Return the (X, Y) coordinate for the center point of the cell that contains the specified text.  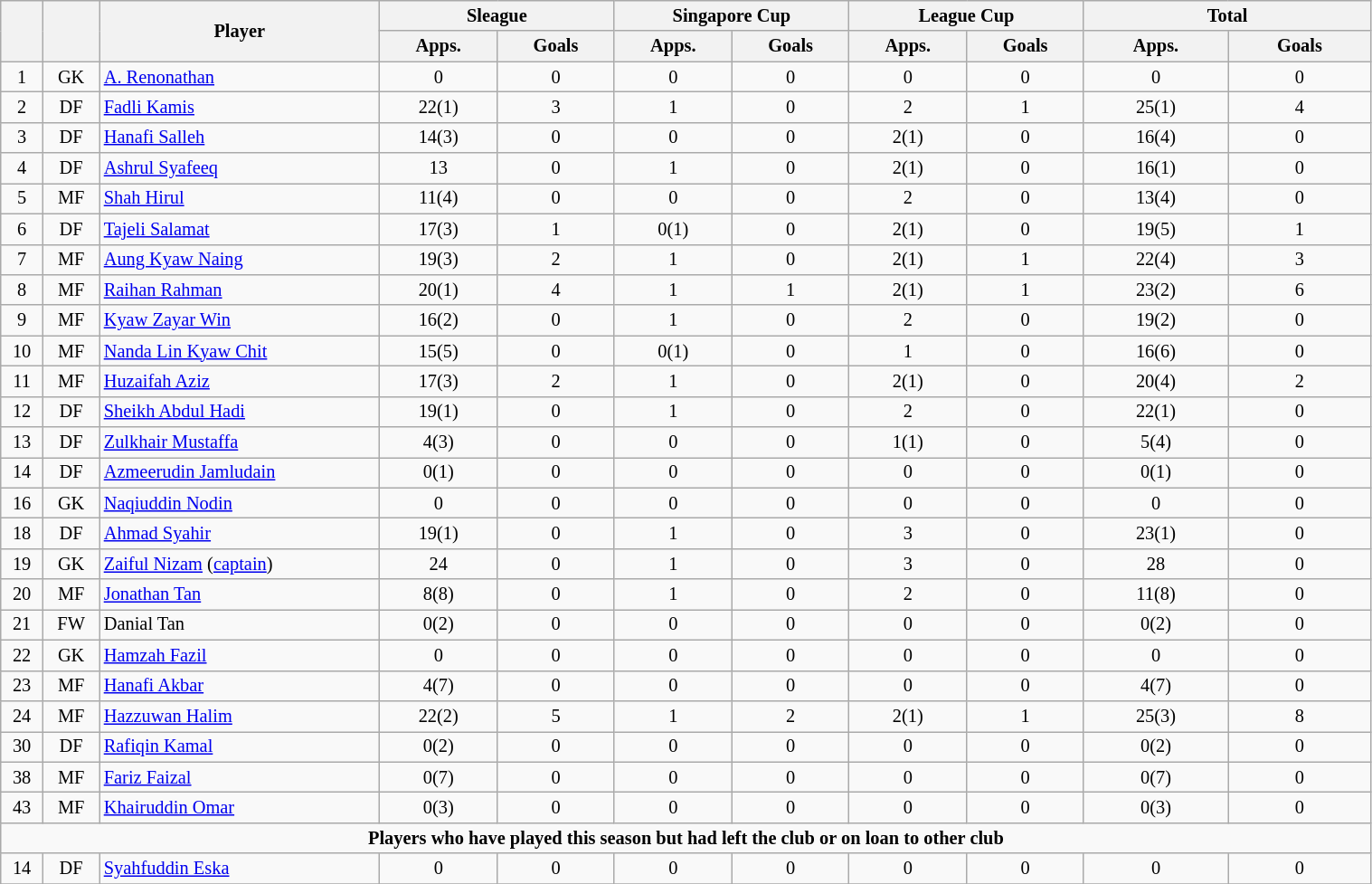
Syahfuddin Eska (240, 869)
22(4) (1156, 260)
Danial Tan (240, 624)
Sleague (497, 15)
Tajeli Salamat (240, 229)
19(5) (1156, 229)
Sheikh Abdul Hadi (240, 412)
14(3) (439, 138)
Players who have played this season but had left the club or on loan to other club (686, 838)
Aung Kyaw Naing (240, 260)
30 (22, 746)
21 (22, 624)
23 (22, 686)
25(1) (1156, 107)
Hamzah Fazil (240, 655)
8(8) (439, 594)
12 (22, 412)
Kyaw Zayar Win (240, 320)
Player (240, 31)
19(2) (1156, 320)
19(3) (439, 260)
Ashrul Syafeeq (240, 168)
Singapore Cup (732, 15)
28 (1156, 564)
22 (22, 655)
Hanafi Akbar (240, 686)
Zaiful Nizam (captain) (240, 564)
23(2) (1156, 290)
22(2) (439, 716)
20(4) (1156, 381)
16(2) (439, 320)
7 (22, 260)
16(6) (1156, 351)
5(4) (1156, 442)
11(8) (1156, 594)
16 (22, 503)
38 (22, 777)
Hanafi Salleh (240, 138)
Ahmad Syahir (240, 533)
43 (22, 807)
25(3) (1156, 716)
Raihan Rahman (240, 290)
16(1) (1156, 168)
Nanda Lin Kyaw Chit (240, 351)
11 (22, 381)
13(4) (1156, 198)
Hazzuwan Halim (240, 716)
16(4) (1156, 138)
19 (22, 564)
20 (22, 594)
FW (71, 624)
18 (22, 533)
Zulkhair Mustaffa (240, 442)
15(5) (439, 351)
Fadli Kamis (240, 107)
Fariz Faizal (240, 777)
1(1) (908, 442)
11(4) (439, 198)
Total (1227, 15)
Huzaifah Aziz (240, 381)
Jonathan Tan (240, 594)
20(1) (439, 290)
A. Renonathan (240, 77)
4(3) (439, 442)
Naqiuddin Nodin (240, 503)
9 (22, 320)
Shah Hirul (240, 198)
Khairuddin Omar (240, 807)
Rafiqin Kamal (240, 746)
10 (22, 351)
23(1) (1156, 533)
Azmeerudin Jamludain (240, 472)
League Cup (967, 15)
